Return (x, y) of the center of cell containing provided text 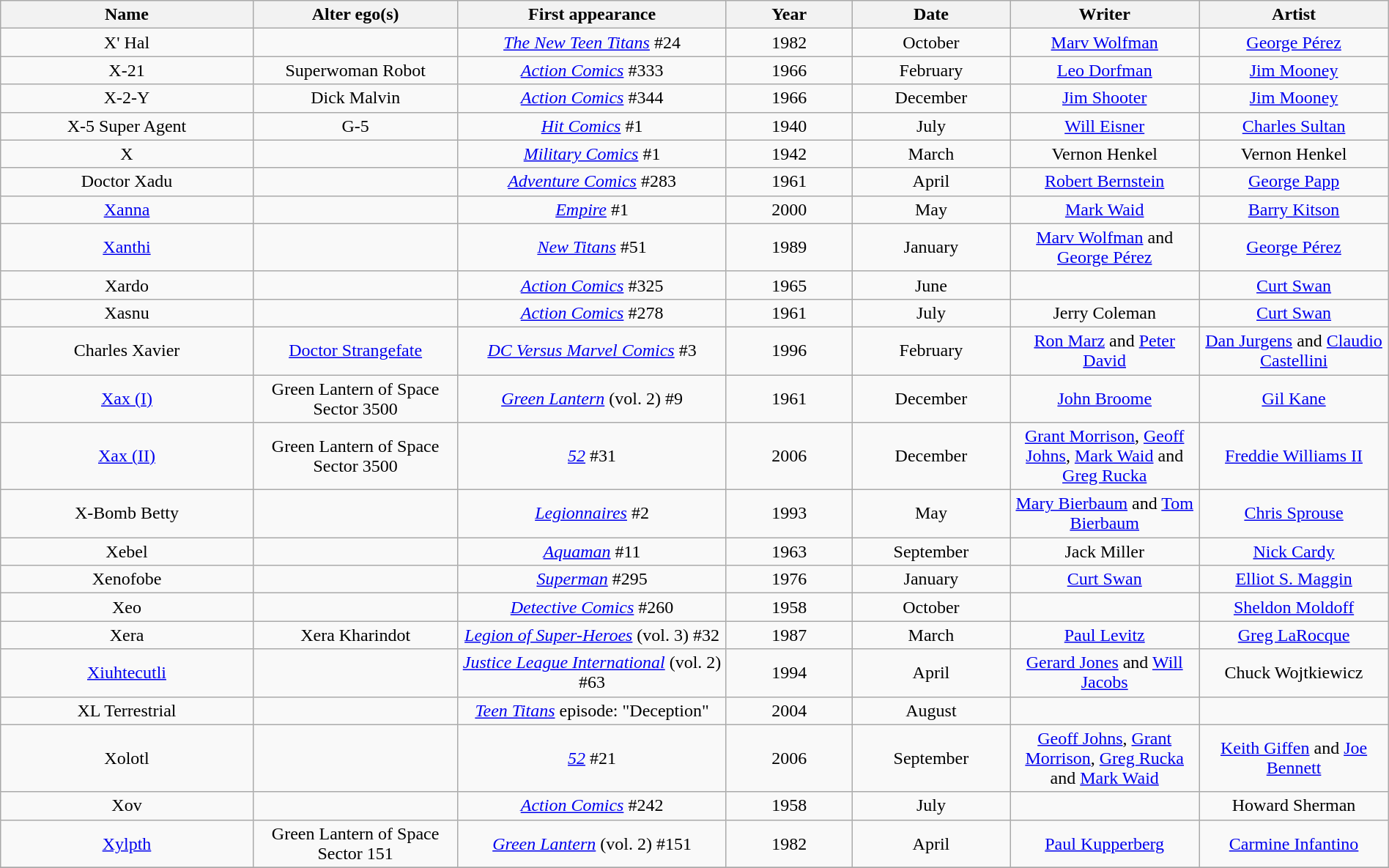
New Titans #51 (592, 248)
52 #21 (592, 758)
Xasnu (127, 313)
X-Bomb Betty (127, 514)
Teen Titans episode: "Deception" (592, 711)
Justice League International (vol. 2) #63 (592, 672)
1965 (789, 285)
Dick Malvin (355, 98)
Mark Waid (1105, 209)
Doctor Xadu (127, 182)
X (127, 154)
Legion of Super-Heroes (vol. 3) #32 (592, 635)
Paul Kupperberg (1105, 844)
Freddie Williams II (1294, 456)
1976 (789, 579)
Xanthi (127, 248)
Howard Sherman (1294, 806)
Grant Morrison, Geoff Johns, Mark Waid and Greg Rucka (1105, 456)
Legionnaires #2 (592, 514)
Marv Wolfman (1105, 42)
Geoff Johns, Grant Morrison, Greg Rucka and Mark Waid (1105, 758)
1996 (789, 350)
XL Terrestrial (127, 711)
George Papp (1294, 182)
1993 (789, 514)
June (930, 285)
Xylpth (127, 844)
Carmine Infantino (1294, 844)
Mary Bierbaum and Tom Bierbaum (1105, 514)
Action Comics #344 (592, 98)
Jerry Coleman (1105, 313)
Xardo (127, 285)
Sheldon Moldoff (1294, 607)
Empire #1 (592, 209)
1963 (789, 552)
Chris Sprouse (1294, 514)
Military Comics #1 (592, 154)
Xebel (127, 552)
52 #31 (592, 456)
Xiuhtecutli (127, 672)
1989 (789, 248)
2000 (789, 209)
Xax (II) (127, 456)
Gerard Jones and Will Jacobs (1105, 672)
Alter ego(s) (355, 15)
Action Comics #325 (592, 285)
Xenofobe (127, 579)
X' Hal (127, 42)
Paul Levitz (1105, 635)
Name (127, 15)
Xera (127, 635)
Xanna (127, 209)
Charles Xavier (127, 350)
Superman #295 (592, 579)
Marv Wolfman and George Pérez (1105, 248)
DC Versus Marvel Comics #3 (592, 350)
Xov (127, 806)
Green Lantern of Space Sector 151 (355, 844)
First appearance (592, 15)
Xera Kharindot (355, 635)
The New Teen Titans #24 (592, 42)
Writer (1105, 15)
Year (789, 15)
Green Lantern (vol. 2) #151 (592, 844)
1942 (789, 154)
John Broome (1105, 398)
Charles Sultan (1294, 126)
Xeo (127, 607)
Action Comics #242 (592, 806)
Keith Giffen and Joe Bennett (1294, 758)
Date (930, 15)
Artist (1294, 15)
Doctor Strangefate (355, 350)
X-5 Super Agent (127, 126)
Xax (I) (127, 398)
Adventure Comics #283 (592, 182)
Xolotl (127, 758)
Superwoman Robot (355, 70)
Jim Shooter (1105, 98)
X-21 (127, 70)
August (930, 711)
Jack Miller (1105, 552)
Hit Comics #1 (592, 126)
1994 (789, 672)
X-2-Y (127, 98)
Chuck Wojtkiewicz (1294, 672)
Gil Kane (1294, 398)
1940 (789, 126)
Green Lantern (vol. 2) #9 (592, 398)
1987 (789, 635)
Action Comics #278 (592, 313)
Nick Cardy (1294, 552)
Greg LaRocque (1294, 635)
Barry Kitson (1294, 209)
Elliot S. Maggin (1294, 579)
Will Eisner (1105, 126)
Aquaman #11 (592, 552)
Ron Marz and Peter David (1105, 350)
G-5 (355, 126)
Detective Comics #260 (592, 607)
Robert Bernstein (1105, 182)
Leo Dorfman (1105, 70)
Dan Jurgens and Claudio Castellini (1294, 350)
2004 (789, 711)
Action Comics #333 (592, 70)
